Output the [x, y] coordinate of the center of the cell containing the given text.  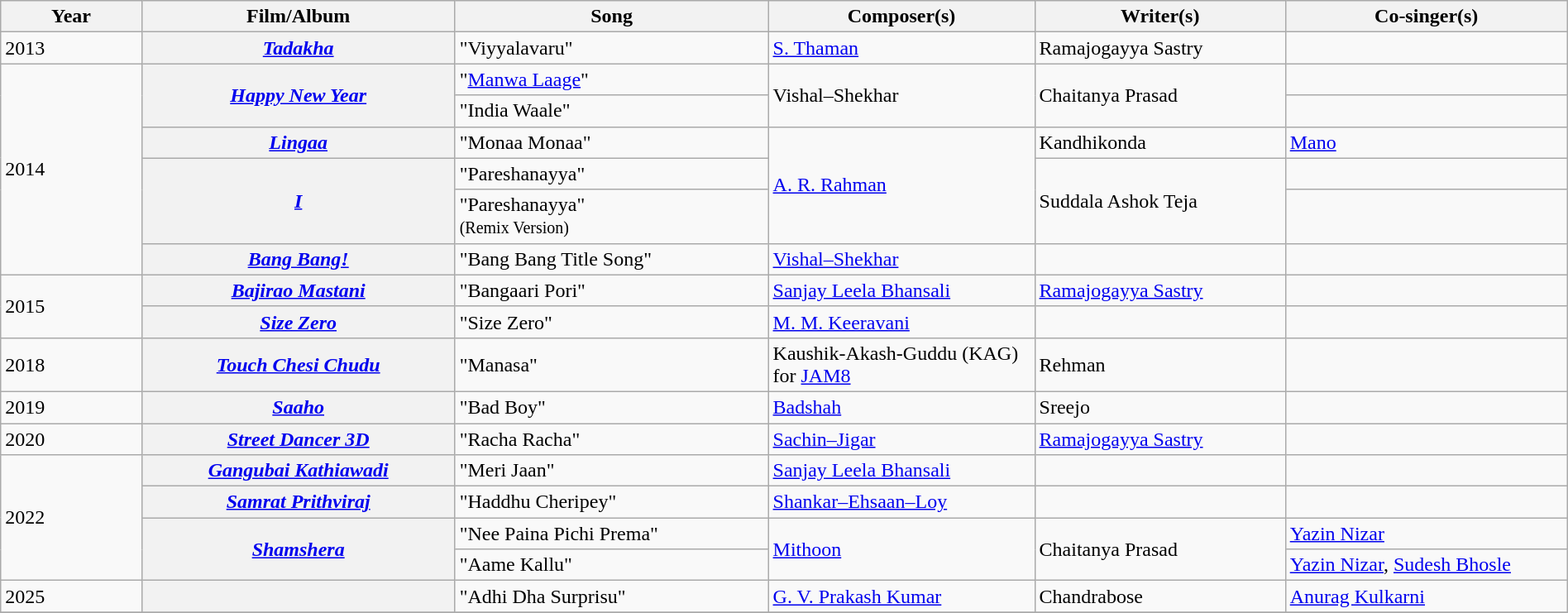
Shankar–Ehsaan–Loy [901, 502]
Song [612, 17]
Street Dancer 3D [298, 439]
"Monaa Monaa" [612, 142]
"Bad Boy" [612, 407]
"Manwa Laage" [612, 79]
Rehman [1159, 364]
Yazin Nizar [1426, 534]
"India Waale" [612, 111]
Samrat Prithviraj [298, 502]
2022 [71, 518]
A. R. Rahman [901, 185]
"Racha Racha" [612, 439]
Film/Album [298, 17]
"Pareshanayya" [612, 174]
"Haddhu Cheripey" [612, 502]
Size Zero [298, 322]
Composer(s) [901, 17]
Shamshera [298, 549]
Tadakha [298, 48]
"Bangaari Pori" [612, 290]
Bajirao Mastani [298, 290]
"Size Zero" [612, 322]
2014 [71, 169]
2025 [71, 596]
2019 [71, 407]
Kaushik-Akash-Guddu (KAG) for JAM8 [901, 364]
"Nee Paina Pichi Prema" [612, 534]
"Aame Kallu" [612, 565]
"Viyyalavaru" [612, 48]
Touch Chesi Chudu [298, 364]
Anurag Kulkarni [1426, 596]
Badshah [901, 407]
Chandrabose [1159, 596]
Kandhikonda [1159, 142]
S. Thaman [901, 48]
M. M. Keeravani [901, 322]
"Bang Bang Title Song" [612, 259]
Co-singer(s) [1426, 17]
Saaho [298, 407]
Suddala Ashok Teja [1159, 200]
"Meri Jaan" [612, 471]
"Manasa" [612, 364]
I [298, 200]
Lingaa [298, 142]
2018 [71, 364]
Happy New Year [298, 95]
"Adhi Dha Surprisu" [612, 596]
Mithoon [901, 549]
Sreejo [1159, 407]
Sachin–Jigar [901, 439]
Writer(s) [1159, 17]
Bang Bang! [298, 259]
2013 [71, 48]
G. V. Prakash Kumar [901, 596]
Year [71, 17]
Yazin Nizar, Sudesh Bhosle [1426, 565]
Gangubai Kathiawadi [298, 471]
"Pareshanayya"(Remix Version) [612, 217]
2015 [71, 306]
2020 [71, 439]
Mano [1426, 142]
